Locate the cell with the specified text and output its (x, y) center coordinate. 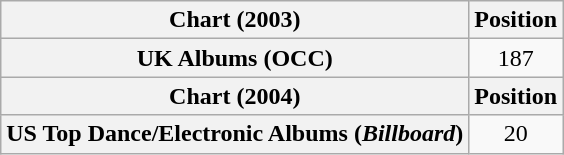
US Top Dance/Electronic Albums (Billboard) (235, 134)
UK Albums (OCC) (235, 58)
20 (516, 134)
Chart (2004) (235, 96)
187 (516, 58)
Chart (2003) (235, 20)
